Find where the given text appears and provide that cell's center as (X, Y) coordinate. 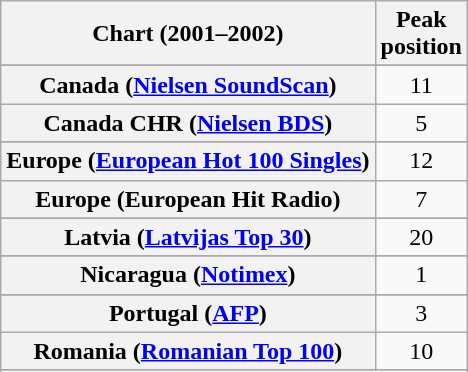
10 (421, 351)
11 (421, 85)
Portugal (AFP) (188, 313)
Chart (2001–2002) (188, 34)
1 (421, 275)
3 (421, 313)
Romania (Romanian Top 100) (188, 351)
Nicaragua (Notimex) (188, 275)
Europe (European Hit Radio) (188, 199)
Europe (European Hot 100 Singles) (188, 161)
Peakposition (421, 34)
Latvia (Latvijas Top 30) (188, 237)
12 (421, 161)
5 (421, 123)
7 (421, 199)
20 (421, 237)
Canada CHR (Nielsen BDS) (188, 123)
Canada (Nielsen SoundScan) (188, 85)
